Return the (X, Y) coordinate for the center point of the cell that contains the specified text.  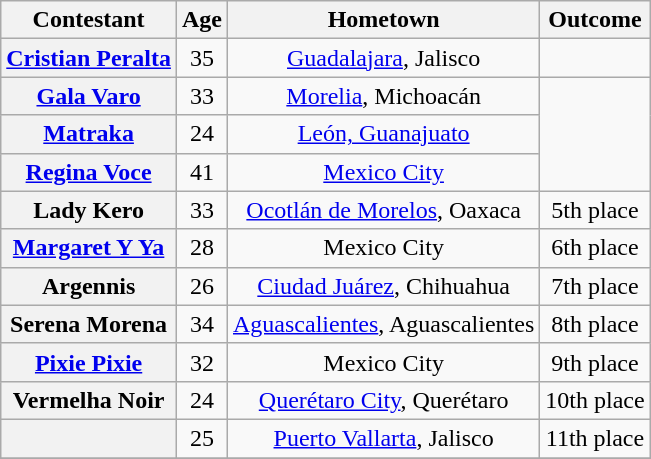
10th place (595, 400)
Hometown (383, 20)
Gala Varo (89, 96)
25 (202, 438)
León, Guanajuato (383, 134)
9th place (595, 362)
11th place (595, 438)
34 (202, 324)
Ciudad Juárez, Chihuahua (383, 286)
5th place (595, 210)
28 (202, 248)
26 (202, 286)
6th place (595, 248)
Regina Voce (89, 172)
Contestant (89, 20)
Aguascalientes, Aguascalientes (383, 324)
Ocotlán de Morelos, Oaxaca (383, 210)
Pixie Pixie (89, 362)
Morelia, Michoacán (383, 96)
Lady Kero (89, 210)
Querétaro City, Querétaro (383, 400)
Cristian Peralta (89, 58)
35 (202, 58)
Vermelha Noir (89, 400)
Puerto Vallarta, Jalisco (383, 438)
Guadalajara, Jalisco (383, 58)
41 (202, 172)
32 (202, 362)
Age (202, 20)
Matraka (89, 134)
Outcome (595, 20)
Argennis (89, 286)
7th place (595, 286)
8th place (595, 324)
Serena Morena (89, 324)
Margaret Y Ya (89, 248)
